Capture the cell that displays the provided text and extract its (X, Y) central coordinate. 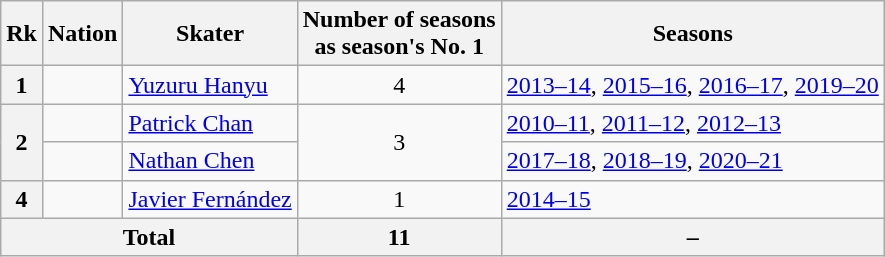
2010–11, 2011–12, 2012–13 (692, 123)
Nation (82, 34)
Skater (210, 34)
11 (399, 237)
Nathan Chen (210, 161)
– (692, 237)
Number of seasonsas season's No. 1 (399, 34)
Seasons (692, 34)
Yuzuru Hanyu (210, 85)
Patrick Chan (210, 123)
Total (149, 237)
2017–18, 2018–19, 2020–21 (692, 161)
2014–15 (692, 199)
2 (22, 142)
2013–14, 2015–16, 2016–17, 2019–20 (692, 85)
3 (399, 142)
Rk (22, 34)
Javier Fernández (210, 199)
